Return (x, y) of the center of cell containing provided text 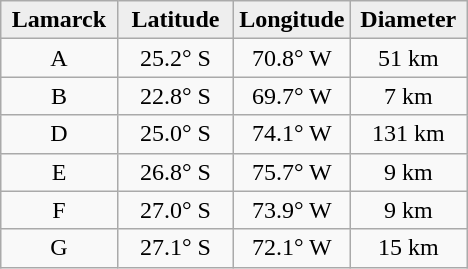
25.2° S (175, 58)
Lamarck (59, 20)
75.7° W (292, 172)
26.8° S (175, 172)
F (59, 210)
27.1° S (175, 248)
E (59, 172)
131 km (408, 134)
27.0° S (175, 210)
72.1° W (292, 248)
G (59, 248)
74.1° W (292, 134)
Latitude (175, 20)
D (59, 134)
22.8° S (175, 96)
A (59, 58)
Longitude (292, 20)
Diameter (408, 20)
15 km (408, 248)
25.0° S (175, 134)
7 km (408, 96)
69.7° W (292, 96)
73.9° W (292, 210)
70.8° W (292, 58)
B (59, 96)
51 km (408, 58)
